Search for the cell housing the specified text and yield its [X, Y] center coordinate. 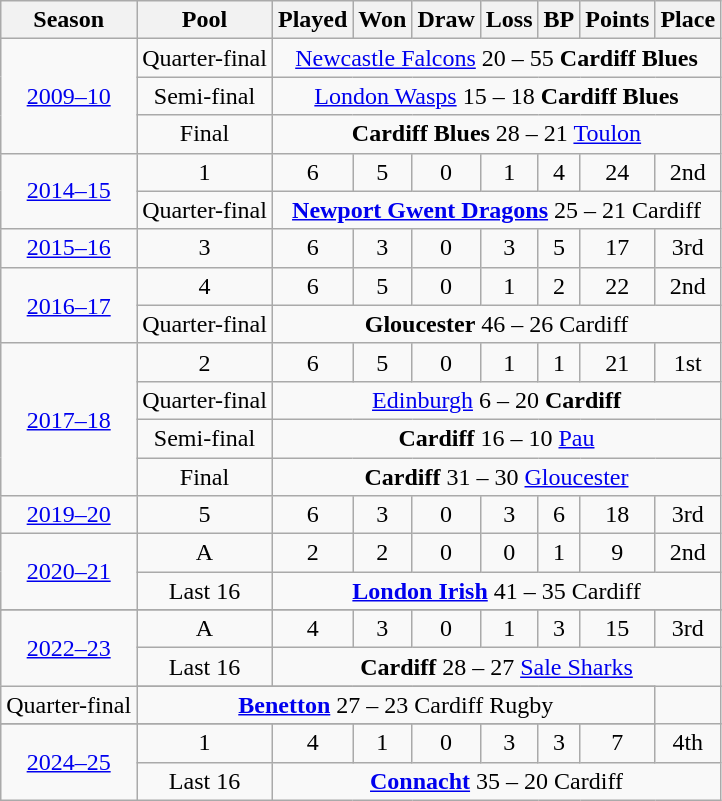
2024–25 [69, 762]
2009–10 [69, 96]
2022–23 [69, 648]
7 [618, 743]
Newport Gwent Dragons 25 – 21 Cardiff [496, 210]
Place [688, 20]
Points [618, 20]
Won [382, 20]
BP [559, 20]
17 [618, 248]
Cardiff 16 – 10 Pau [496, 438]
Connacht 35 – 20 Cardiff [496, 781]
2016–17 [69, 305]
Loss [509, 20]
9 [618, 553]
London Irish 41 – 35 Cardiff [496, 591]
Played [312, 20]
2014–15 [69, 191]
London Wasps 15 – 18 Cardiff Blues [496, 96]
Pool [205, 20]
2015–16 [69, 248]
22 [618, 286]
15 [618, 629]
2020–21 [69, 572]
Benetton 27 – 23 Cardiff Rugby [396, 705]
21 [618, 362]
1st [688, 362]
18 [618, 515]
Season [69, 20]
Cardiff 31 – 30 Gloucester [496, 477]
4th [688, 743]
Newcastle Falcons 20 – 55 Cardiff Blues [496, 58]
Cardiff 28 – 27 Sale Sharks [496, 667]
Gloucester 46 – 26 Cardiff [496, 324]
2019–20 [69, 515]
Cardiff Blues 28 – 21 Toulon [496, 134]
2017–18 [69, 419]
24 [618, 172]
Edinburgh 6 – 20 Cardiff [496, 400]
Draw [446, 20]
